Identify which cell holds the provided text, then report its [x, y] central coordinate. 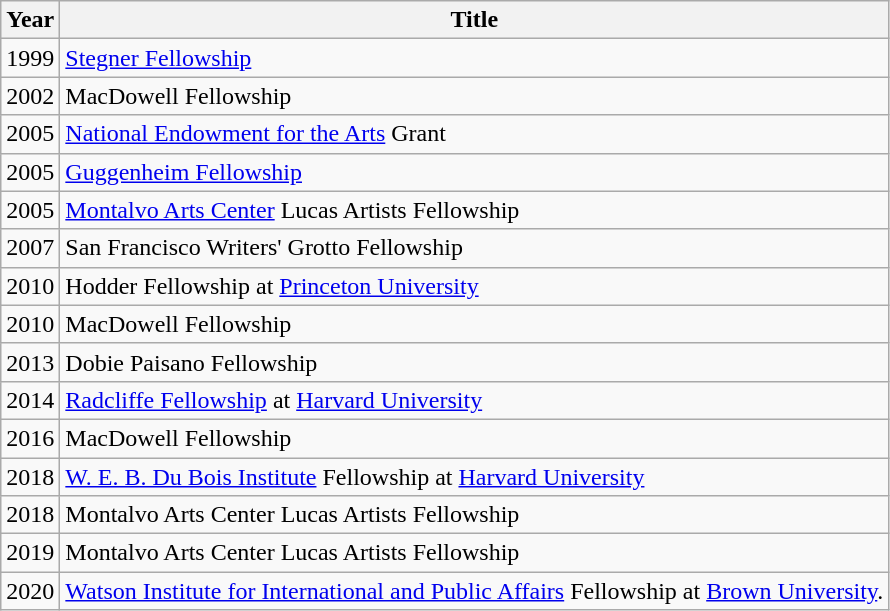
1999 [30, 58]
Watson Institute for International and Public Affairs Fellowship at Brown University. [474, 591]
2014 [30, 400]
2013 [30, 362]
San Francisco Writers' Grotto Fellowship [474, 248]
W. E. B. Du Bois Institute Fellowship at Harvard University [474, 477]
Year [30, 20]
Hodder Fellowship at Princeton University [474, 286]
Guggenheim Fellowship [474, 172]
National Endowment for the Arts Grant [474, 134]
2020 [30, 591]
2019 [30, 553]
Stegner Fellowship [474, 58]
2016 [30, 438]
2007 [30, 248]
Dobie Paisano Fellowship [474, 362]
2002 [30, 96]
Radcliffe Fellowship at Harvard University [474, 400]
Title [474, 20]
